Detect which cell encompasses the target text, then output its [X, Y] center coordinate. 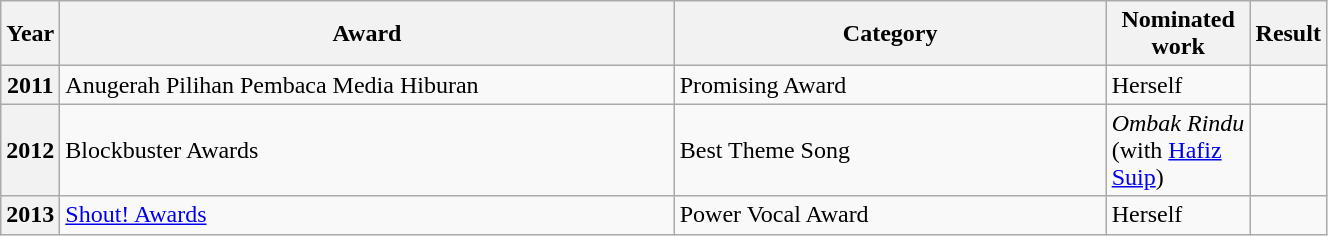
Promising Award [890, 85]
Shout! Awards [367, 215]
Result [1288, 34]
2011 [30, 85]
2013 [30, 215]
2012 [30, 150]
Nominated work [1178, 34]
Year [30, 34]
Award [367, 34]
Anugerah Pilihan Pembaca Media Hiburan [367, 85]
Category [890, 34]
Blockbuster Awards [367, 150]
Ombak Rindu (with Hafiz Suip) [1178, 150]
Power Vocal Award [890, 215]
Best Theme Song [890, 150]
